Provide the (X, Y) coordinate of the cell's center where the given text is located.  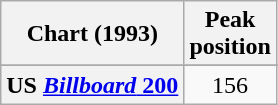
US Billboard 200 (92, 85)
Peakposition (230, 34)
156 (230, 85)
Chart (1993) (92, 34)
